Provide the [x, y] coordinate of the cell's center where the given text is located.  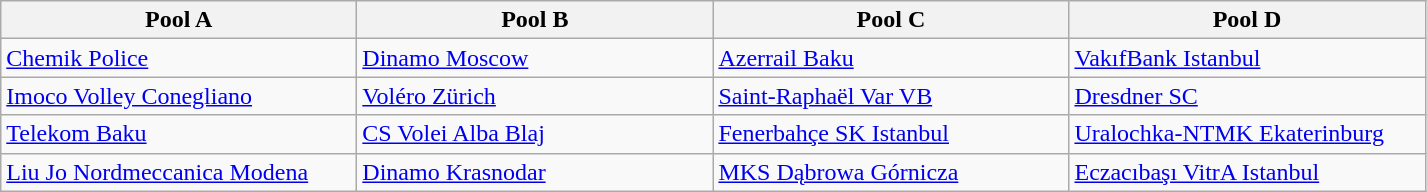
Dinamo Krasnodar [535, 172]
MKS Dąbrowa Górnicza [891, 172]
CS Volei Alba Blaj [535, 134]
Dinamo Moscow [535, 58]
Eczacıbaşı VitrA Istanbul [1247, 172]
Saint-Raphaël Var VB [891, 96]
Pool A [179, 20]
Voléro Zürich [535, 96]
Dresdner SC [1247, 96]
Liu Jo Nordmeccanica Modena [179, 172]
Chemik Police [179, 58]
Uralochka-NTMK Ekaterinburg [1247, 134]
Telekom Baku [179, 134]
Azerrail Baku [891, 58]
VakıfBank Istanbul [1247, 58]
Pool C [891, 20]
Imoco Volley Conegliano [179, 96]
Pool B [535, 20]
Pool D [1247, 20]
Fenerbahçe SK Istanbul [891, 134]
